From the cell containing the given text, extract its center point as (x, y) coordinate. 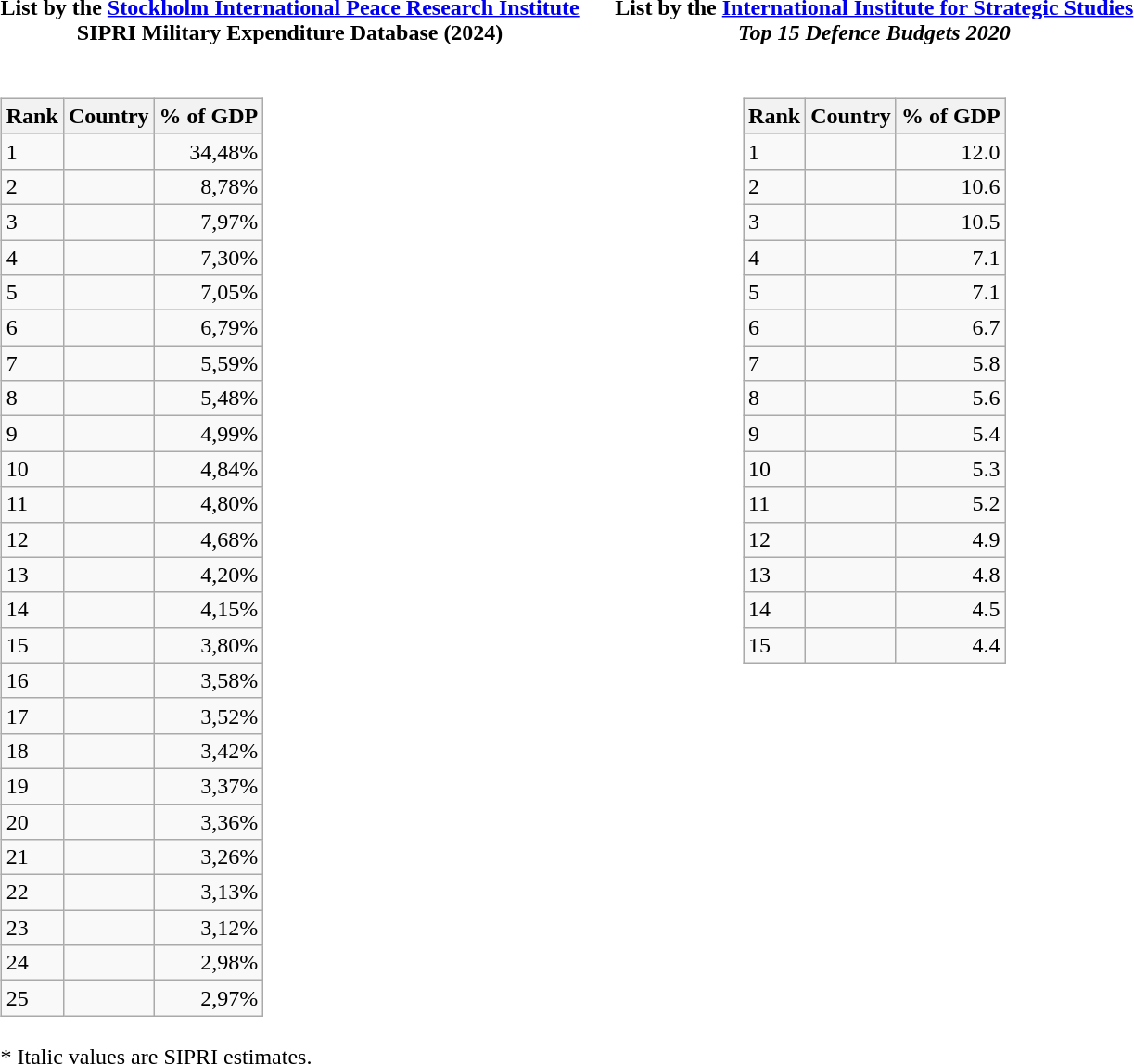
4.4 (950, 645)
3,52% (209, 716)
5.6 (950, 399)
20 (32, 822)
2,97% (209, 998)
22 (32, 893)
7,30% (209, 257)
12.0 (950, 151)
3,37% (209, 786)
4,80% (209, 504)
4,15% (209, 610)
7,97% (209, 222)
34,48% (209, 151)
4.9 (950, 539)
3,12% (209, 928)
18 (32, 751)
3,36% (209, 822)
4.5 (950, 610)
3,58% (209, 680)
5.8 (950, 363)
3,42% (209, 751)
5.4 (950, 434)
2,98% (209, 963)
4,20% (209, 575)
10.5 (950, 222)
4,84% (209, 469)
4.8 (950, 575)
4,68% (209, 539)
4,99% (209, 434)
5.2 (950, 504)
21 (32, 857)
17 (32, 716)
19 (32, 786)
5,48% (209, 399)
8,78% (209, 186)
10.6 (950, 186)
24 (32, 963)
3,80% (209, 645)
3,13% (209, 893)
5,59% (209, 363)
6.7 (950, 328)
5.3 (950, 469)
7,05% (209, 293)
3,26% (209, 857)
6,79% (209, 328)
23 (32, 928)
16 (32, 680)
25 (32, 998)
